Detect which cell encompasses the target text, then output its [X, Y] center coordinate. 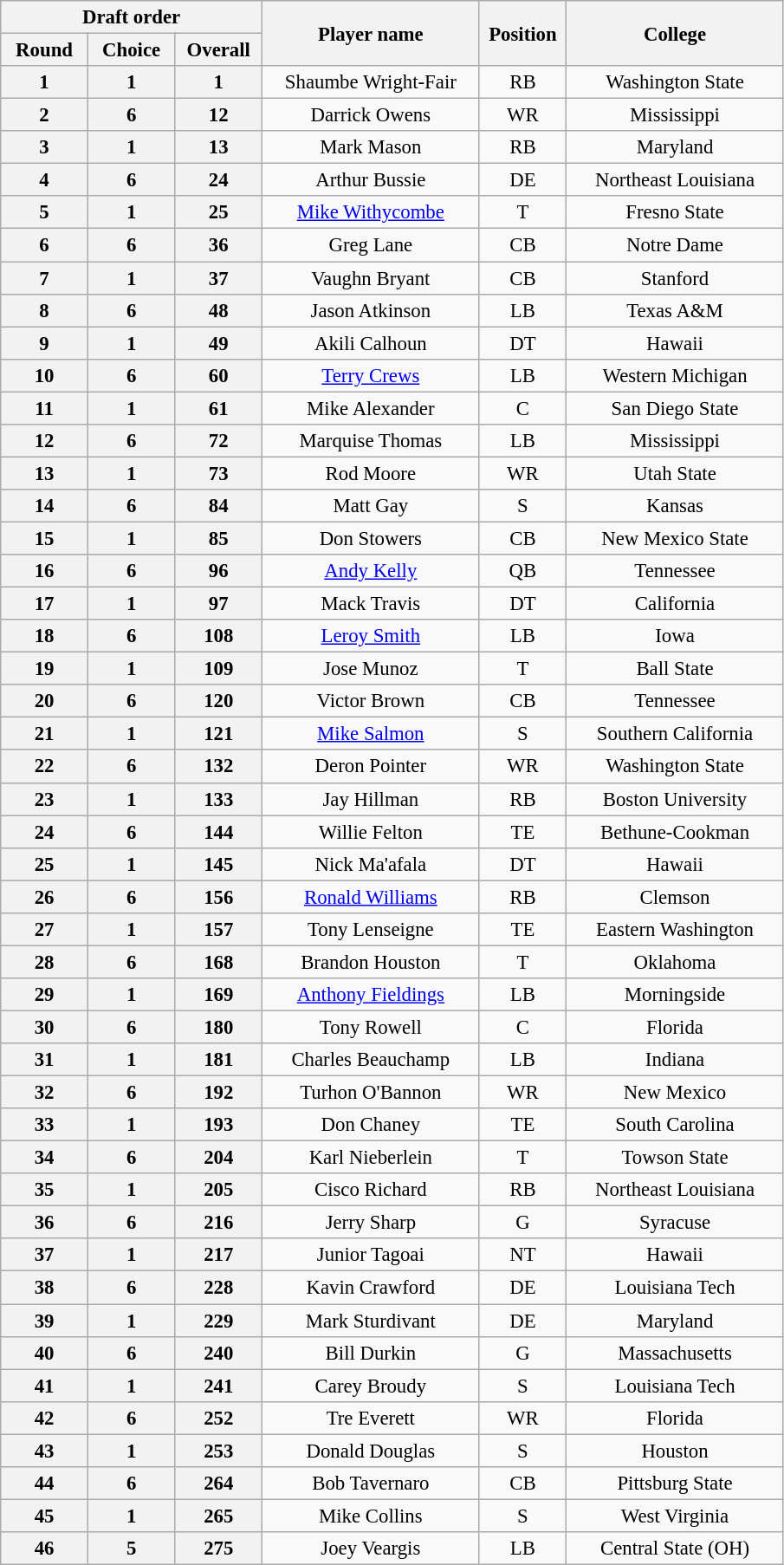
Mike Withycombe [371, 212]
Syracuse [676, 1223]
45 [45, 1516]
48 [218, 310]
California [676, 604]
169 [218, 995]
33 [45, 1125]
18 [45, 636]
Donald Douglas [371, 1451]
Willie Felton [371, 832]
Mike Alexander [371, 408]
Leroy Smith [371, 636]
Cisco Richard [371, 1190]
145 [218, 864]
3 [45, 147]
New Mexico [676, 1093]
253 [218, 1451]
132 [218, 767]
Western Michigan [676, 375]
Terry Crews [371, 375]
Don Chaney [371, 1125]
180 [218, 1027]
Massachusetts [676, 1353]
22 [45, 767]
29 [45, 995]
Towson State [676, 1158]
Tony Rowell [371, 1027]
Kavin Crawford [371, 1288]
10 [45, 375]
Arthur Bussie [371, 180]
Victor Brown [371, 701]
Central State (OH) [676, 1549]
Jay Hillman [371, 799]
19 [45, 669]
193 [218, 1125]
Iowa [676, 636]
32 [45, 1093]
Jerry Sharp [371, 1223]
QB [523, 571]
275 [218, 1549]
60 [218, 375]
28 [45, 962]
Matt Gay [371, 506]
38 [45, 1288]
Mark Mason [371, 147]
Rod Moore [371, 473]
San Diego State [676, 408]
Darrick Owens [371, 115]
168 [218, 962]
Ball State [676, 669]
Deron Pointer [371, 767]
16 [45, 571]
Morningside [676, 995]
Andy Kelly [371, 571]
Charles Beauchamp [371, 1060]
Bob Tavernaro [371, 1484]
34 [45, 1158]
Notre Dame [676, 245]
26 [45, 897]
21 [45, 734]
South Carolina [676, 1125]
Marquise Thomas [371, 441]
Mack Travis [371, 604]
Overall [218, 50]
Shaumbe Wright-Fair [371, 82]
Stanford [676, 278]
Oklahoma [676, 962]
72 [218, 441]
228 [218, 1288]
Bill Durkin [371, 1353]
College [676, 33]
192 [218, 1093]
157 [218, 930]
205 [218, 1190]
8 [45, 310]
23 [45, 799]
41 [45, 1386]
Mike Salmon [371, 734]
108 [218, 636]
133 [218, 799]
44 [45, 1484]
35 [45, 1190]
61 [218, 408]
Fresno State [676, 212]
49 [218, 343]
97 [218, 604]
241 [218, 1386]
Jason Atkinson [371, 310]
Round [45, 50]
31 [45, 1060]
Jose Munoz [371, 669]
Ronald Williams [371, 897]
4 [45, 180]
NT [523, 1256]
Clemson [676, 897]
Utah State [676, 473]
43 [45, 1451]
156 [218, 897]
30 [45, 1027]
20 [45, 701]
265 [218, 1516]
Nick Ma'afala [371, 864]
14 [45, 506]
73 [218, 473]
West Virginia [676, 1516]
Carey Broudy [371, 1386]
15 [45, 538]
Bethune-Cookman [676, 832]
Greg Lane [371, 245]
Boston University [676, 799]
Pittsburg State [676, 1484]
2 [45, 115]
84 [218, 506]
Karl Nieberlein [371, 1158]
Texas A&M [676, 310]
85 [218, 538]
Houston [676, 1451]
240 [218, 1353]
120 [218, 701]
264 [218, 1484]
9 [45, 343]
Brandon Houston [371, 962]
121 [218, 734]
Kansas [676, 506]
17 [45, 604]
Mark Sturdivant [371, 1321]
Tony Lenseigne [371, 930]
Southern California [676, 734]
Indiana [676, 1060]
39 [45, 1321]
Junior Tagoai [371, 1256]
7 [45, 278]
Player name [371, 33]
Eastern Washington [676, 930]
252 [218, 1418]
109 [218, 669]
216 [218, 1223]
Choice [132, 50]
Tre Everett [371, 1418]
144 [218, 832]
Position [523, 33]
46 [45, 1549]
Vaughn Bryant [371, 278]
11 [45, 408]
Don Stowers [371, 538]
40 [45, 1353]
Anthony Fieldings [371, 995]
Draft order [132, 17]
204 [218, 1158]
27 [45, 930]
96 [218, 571]
Turhon O'Bannon [371, 1093]
Akili Calhoun [371, 343]
229 [218, 1321]
New Mexico State [676, 538]
Joey Veargis [371, 1549]
217 [218, 1256]
181 [218, 1060]
Mike Collins [371, 1516]
42 [45, 1418]
